Return the [X, Y] coordinate for the center point of the cell that contains the specified text.  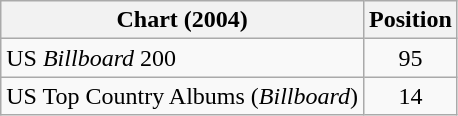
US Top Country Albums (Billboard) [182, 96]
95 [411, 58]
Chart (2004) [182, 20]
US Billboard 200 [182, 58]
14 [411, 96]
Position [411, 20]
